Locate the cell with the specified text and output its (X, Y) center coordinate. 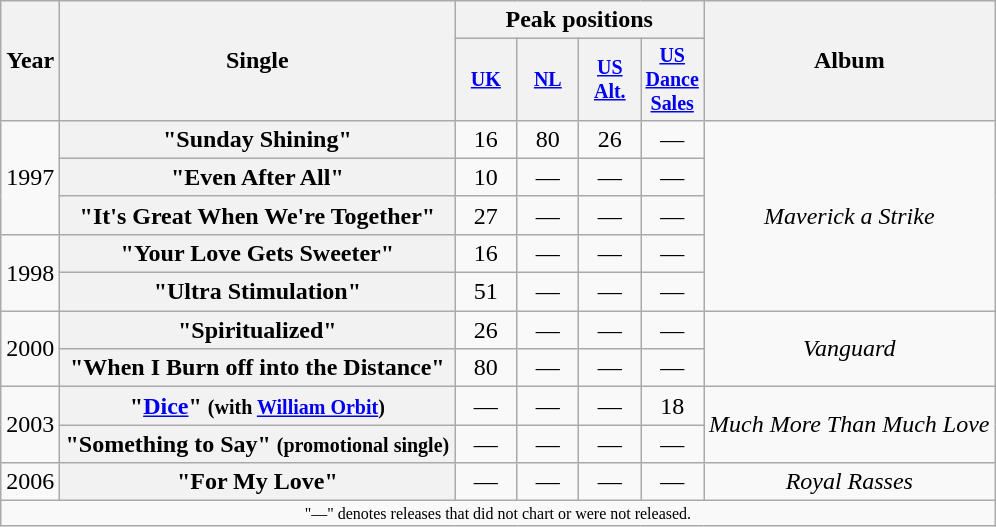
"Your Love Gets Sweeter" (258, 253)
"Spiritualized" (258, 330)
2006 (30, 482)
51 (486, 292)
Year (30, 61)
Album (850, 61)
"Dice" (with William Orbit) (258, 406)
USDanceSales (672, 80)
NL (548, 80)
"Ultra Stimulation" (258, 292)
"For My Love" (258, 482)
Much More Than Much Love (850, 425)
Maverick a Strike (850, 215)
"When I Burn off into the Distance" (258, 368)
Royal Rasses (850, 482)
1997 (30, 177)
27 (486, 215)
"Even After All" (258, 177)
18 (672, 406)
Single (258, 61)
UK (486, 80)
2003 (30, 425)
10 (486, 177)
USAlt. (610, 80)
"Sunday Shining" (258, 139)
"Something to Say" (promotional single) (258, 444)
"It's Great When We're Together" (258, 215)
2000 (30, 349)
"—" denotes releases that did not chart or were not released. (498, 513)
1998 (30, 272)
Vanguard (850, 349)
Peak positions (580, 20)
